Pinpoint the cell where the given text exists, returning its [x, y] midpoint coordinate. 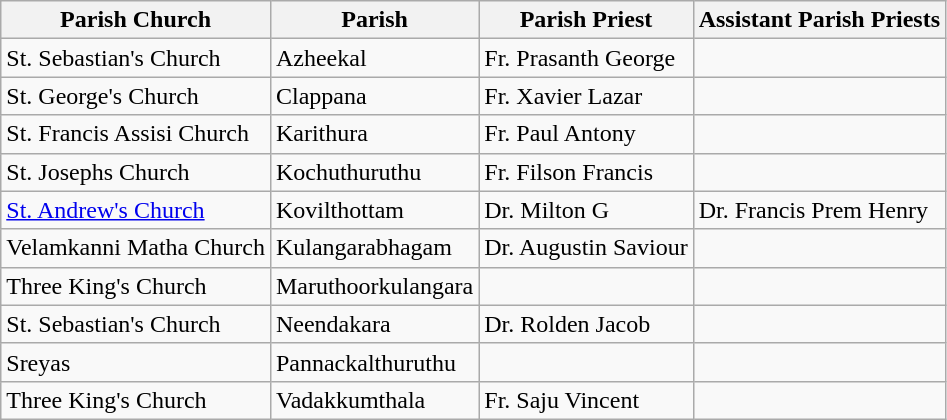
St. Andrew's Church [136, 210]
Fr. Prasanth George [586, 58]
Fr. Saju Vincent [586, 400]
Kulangarabhagam [374, 248]
Dr. Rolden Jacob [586, 324]
Neendakara [374, 324]
Fr. Xavier Lazar [586, 96]
Assistant Parish Priests [819, 20]
Dr. Augustin Saviour [586, 248]
Maruthoorkulangara [374, 286]
Clappana [374, 96]
St. Francis Assisi Church [136, 134]
Vadakkumthala [374, 400]
Kochuthuruthu [374, 172]
St. George's Church [136, 96]
Dr. Milton G [586, 210]
Velamkanni Matha Church [136, 248]
Parish Church [136, 20]
Dr. Francis Prem Henry [819, 210]
Kovilthottam [374, 210]
Fr. Paul Antony [586, 134]
Fr. Filson Francis [586, 172]
Parish Priest [586, 20]
Azheekal [374, 58]
St. Josephs Church [136, 172]
Parish [374, 20]
Karithura [374, 134]
Sreyas [136, 362]
Pannackalthuruthu [374, 362]
